Pinpoint the cell where the given text exists, returning its (x, y) midpoint coordinate. 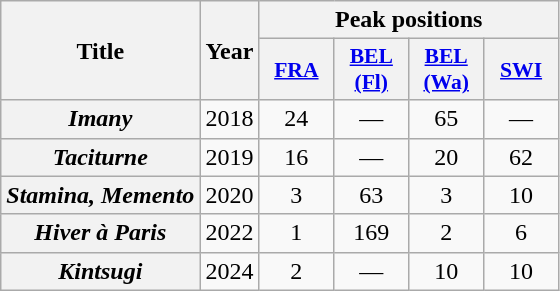
63 (372, 195)
1 (296, 233)
BEL (Wa) (446, 70)
BEL (Fl) (372, 70)
Title (100, 50)
FRA (296, 70)
20 (446, 157)
62 (522, 157)
SWI (522, 70)
Imany (100, 119)
Taciturne (100, 157)
6 (522, 233)
2022 (230, 233)
Year (230, 50)
169 (372, 233)
Peak positions (409, 20)
Stamina, Memento (100, 195)
2024 (230, 271)
Kintsugi (100, 271)
24 (296, 119)
65 (446, 119)
16 (296, 157)
2019 (230, 157)
2020 (230, 195)
2018 (230, 119)
Hiver à Paris (100, 233)
